Identify which cell holds the provided text, then report its [X, Y] central coordinate. 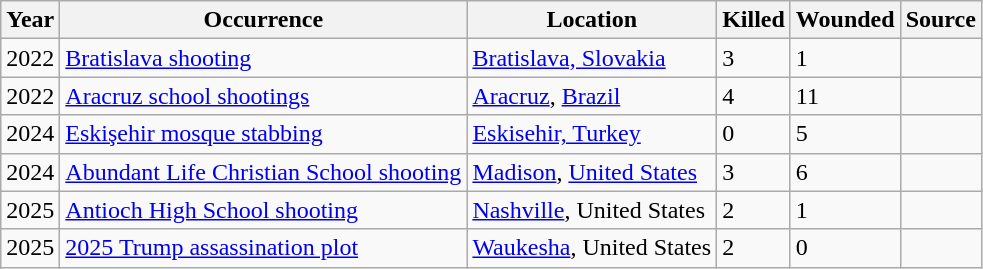
4 [754, 96]
Occurrence [264, 20]
Aracruz, Brazil [592, 96]
Nashville, United States [592, 210]
Madison, United States [592, 172]
Antioch High School shooting [264, 210]
2025 Trump assassination plot [264, 248]
Bratislava, Slovakia [592, 58]
Waukesha, United States [592, 248]
Wounded [845, 20]
Year [30, 20]
5 [845, 134]
Killed [754, 20]
11 [845, 96]
Eskisehir, Turkey [592, 134]
Location [592, 20]
Source [940, 20]
Bratislava shooting [264, 58]
6 [845, 172]
Eskişehir mosque stabbing [264, 134]
Aracruz school shootings [264, 96]
Abundant Life Christian School shooting [264, 172]
